Find where the given text appears and provide that cell's center as (x, y) coordinate. 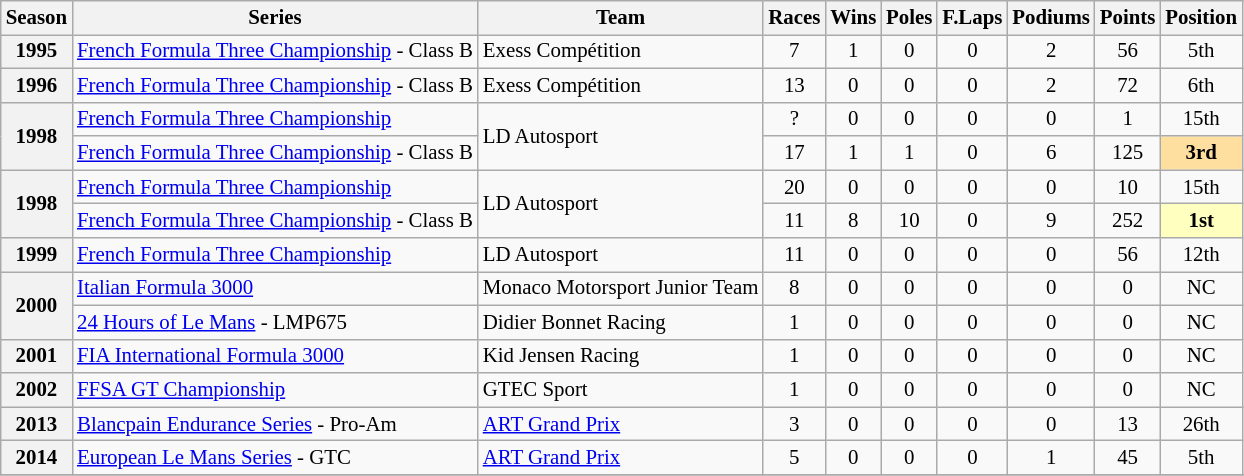
Races (794, 18)
1995 (36, 51)
45 (1128, 458)
Poles (909, 18)
2002 (36, 390)
Monaco Motorsport Junior Team (621, 288)
Points (1128, 18)
F.Laps (972, 18)
Didier Bonnet Racing (621, 322)
Kid Jensen Racing (621, 356)
5 (794, 458)
1st (1201, 221)
FFSA GT Championship (275, 390)
2013 (36, 424)
Season (36, 18)
2000 (36, 305)
2001 (36, 356)
12th (1201, 255)
Wins (853, 18)
9 (1051, 221)
1999 (36, 255)
20 (794, 187)
European Le Mans Series - GTC (275, 458)
72 (1128, 85)
252 (1128, 221)
7 (794, 51)
Position (1201, 18)
Podiums (1051, 18)
24 Hours of Le Mans - LMP675 (275, 322)
125 (1128, 153)
Series (275, 18)
17 (794, 153)
? (794, 119)
FIA International Formula 3000 (275, 356)
3 (794, 424)
Team (621, 18)
Italian Formula 3000 (275, 288)
6th (1201, 85)
26th (1201, 424)
Blancpain Endurance Series - Pro-Am (275, 424)
GTEC Sport (621, 390)
6 (1051, 153)
1996 (36, 85)
2014 (36, 458)
3rd (1201, 153)
